For the text-containing cell, return its midpoint in (X, Y) coordinate format. 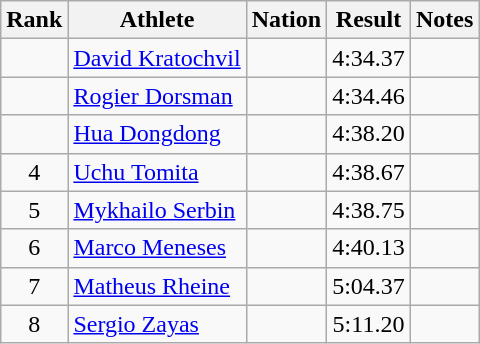
Matheus Rheine (157, 286)
Mykhailo Serbin (157, 210)
Athlete (157, 20)
Sergio Zayas (157, 324)
Result (369, 20)
Rogier Dorsman (157, 96)
5:11.20 (369, 324)
Nation (286, 20)
Notes (444, 20)
4:34.46 (369, 96)
7 (34, 286)
4:38.75 (369, 210)
5:04.37 (369, 286)
David Kratochvil (157, 58)
4:38.20 (369, 134)
Hua Dongdong (157, 134)
Marco Meneses (157, 248)
6 (34, 248)
4 (34, 172)
4:34.37 (369, 58)
5 (34, 210)
4:40.13 (369, 248)
4:38.67 (369, 172)
Rank (34, 20)
Uchu Tomita (157, 172)
8 (34, 324)
